Determine the (x, y) coordinate at the center of the cell enclosing the given text.  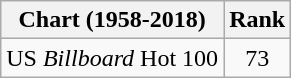
US Billboard Hot 100 (112, 58)
Chart (1958-2018) (112, 20)
73 (258, 58)
Rank (258, 20)
